Extract the [X, Y] coordinate from the center of the cell holding the provided text.  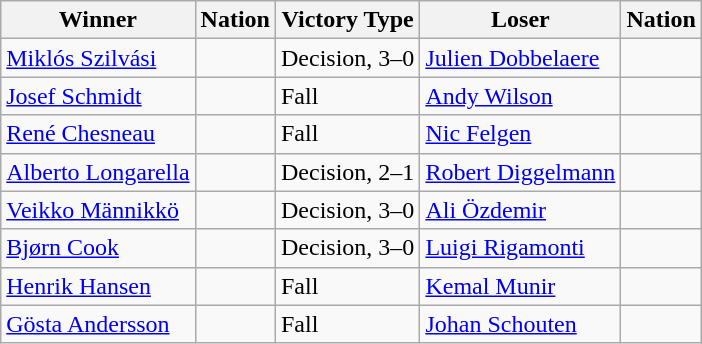
Loser [520, 20]
Henrik Hansen [98, 286]
Ali Özdemir [520, 210]
Alberto Longarella [98, 172]
Robert Diggelmann [520, 172]
Victory Type [347, 20]
René Chesneau [98, 134]
Nic Felgen [520, 134]
Luigi Rigamonti [520, 248]
Decision, 2–1 [347, 172]
Winner [98, 20]
Veikko Männikkö [98, 210]
Bjørn Cook [98, 248]
Kemal Munir [520, 286]
Josef Schmidt [98, 96]
Miklós Szilvási [98, 58]
Johan Schouten [520, 324]
Andy Wilson [520, 96]
Julien Dobbelaere [520, 58]
Gösta Andersson [98, 324]
